Locate the cell with the specified text and output its [X, Y] center coordinate. 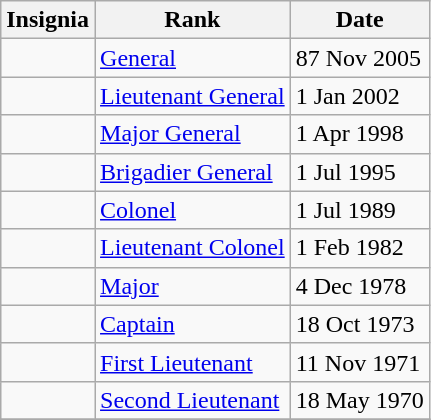
1 Jul 1995 [360, 172]
First Lieutenant [193, 362]
General [193, 58]
Second Lieutenant [193, 400]
1 Feb 1982 [360, 248]
1 Jan 2002 [360, 96]
1 Apr 1998 [360, 134]
Major [193, 286]
Brigadier General [193, 172]
Lieutenant General [193, 96]
18 May 1970 [360, 400]
4 Dec 1978 [360, 286]
87 Nov 2005 [360, 58]
Insignia [48, 20]
1 Jul 1989 [360, 210]
Major General [193, 134]
Date [360, 20]
Rank [193, 20]
18 Oct 1973 [360, 324]
Captain [193, 324]
Colonel [193, 210]
11 Nov 1971 [360, 362]
Lieutenant Colonel [193, 248]
